Return (X, Y) of the center of cell containing provided text 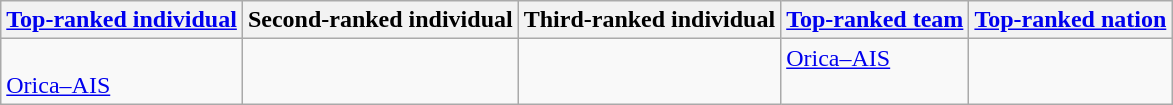
Third-ranked individual (649, 20)
Top-ranked nation (1070, 20)
Top-ranked team (875, 20)
Top-ranked individual (122, 20)
Second-ranked individual (380, 20)
